From the cell containing the given text, extract its center point as [x, y] coordinate. 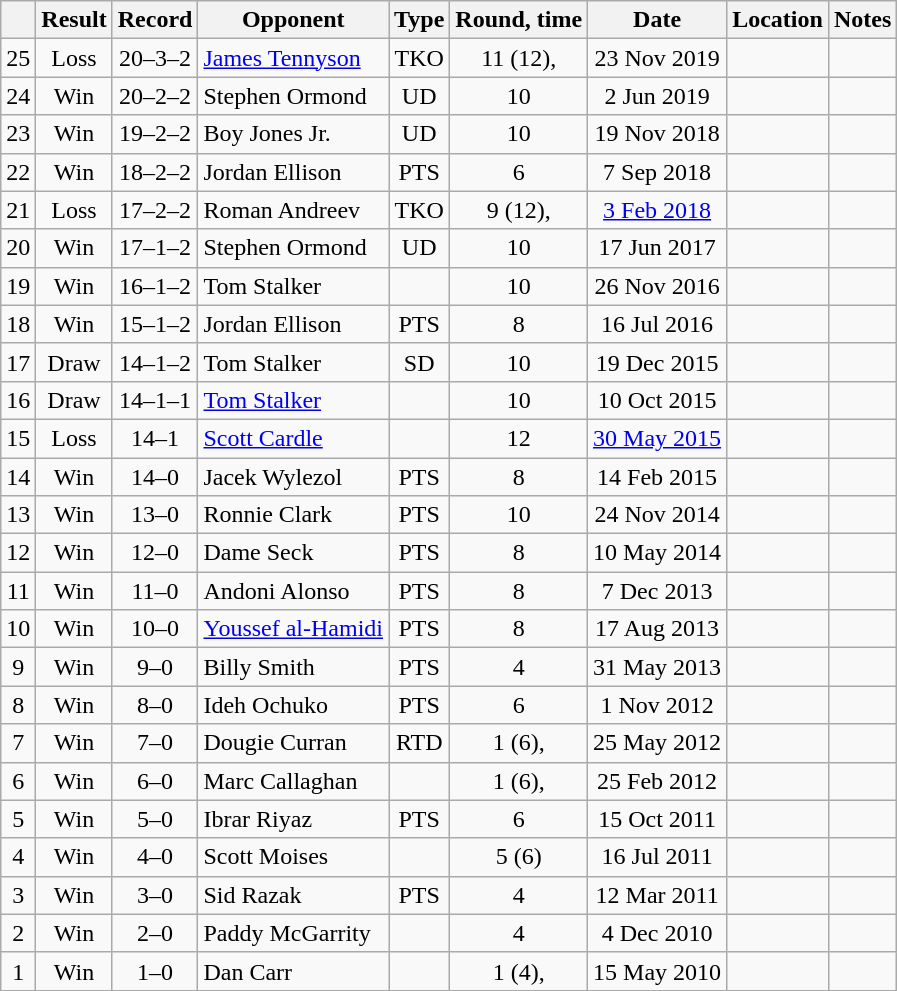
5–0 [155, 819]
1 [18, 971]
Andoni Alonso [294, 591]
2 [18, 933]
20–2–2 [155, 96]
Result [74, 20]
19 [18, 286]
Youssef al-Hamidi [294, 629]
23 [18, 134]
Record [155, 20]
11 (12), [519, 58]
14–1 [155, 438]
3 [18, 895]
17 [18, 362]
Ronnie Clark [294, 515]
18 [18, 324]
3–0 [155, 895]
9 [18, 667]
Dan Carr [294, 971]
2–0 [155, 933]
Opponent [294, 20]
Paddy McGarrity [294, 933]
16 Jul 2016 [658, 324]
Type [420, 20]
16 [18, 400]
12 Mar 2011 [658, 895]
RTD [420, 743]
Round, time [519, 20]
17 Jun 2017 [658, 248]
22 [18, 172]
5 (6) [519, 857]
14–0 [155, 477]
25 May 2012 [658, 743]
Location [778, 20]
17–2–2 [155, 210]
24 [18, 96]
Scott Moises [294, 857]
25 [18, 58]
4–0 [155, 857]
1–0 [155, 971]
James Tennyson [294, 58]
10 Oct 2015 [658, 400]
17 Aug 2013 [658, 629]
5 [18, 819]
13–0 [155, 515]
Boy Jones Jr. [294, 134]
7 [18, 743]
15 [18, 438]
1 Nov 2012 [658, 705]
Marc Callaghan [294, 781]
14–1–2 [155, 362]
Roman Andreev [294, 210]
21 [18, 210]
8–0 [155, 705]
12–0 [155, 553]
Scott Cardle [294, 438]
Sid Razak [294, 895]
25 Feb 2012 [658, 781]
9–0 [155, 667]
23 Nov 2019 [658, 58]
26 Nov 2016 [658, 286]
19 Nov 2018 [658, 134]
Ibrar Riyaz [294, 819]
7 Dec 2013 [658, 591]
10 May 2014 [658, 553]
2 Jun 2019 [658, 96]
20 [18, 248]
16–1–2 [155, 286]
7 Sep 2018 [658, 172]
1 (4), [519, 971]
Billy Smith [294, 667]
14 Feb 2015 [658, 477]
11 [18, 591]
SD [420, 362]
Jacek Wylezol [294, 477]
4 Dec 2010 [658, 933]
13 [18, 515]
15–1–2 [155, 324]
7–0 [155, 743]
18–2–2 [155, 172]
24 Nov 2014 [658, 515]
9 (12), [519, 210]
3 Feb 2018 [658, 210]
14 [18, 477]
Ideh Ochuko [294, 705]
19–2–2 [155, 134]
Dame Seck [294, 553]
11–0 [155, 591]
31 May 2013 [658, 667]
20–3–2 [155, 58]
19 Dec 2015 [658, 362]
15 May 2010 [658, 971]
15 Oct 2011 [658, 819]
10–0 [155, 629]
Date [658, 20]
17–1–2 [155, 248]
Dougie Curran [294, 743]
14–1–1 [155, 400]
16 Jul 2011 [658, 857]
Notes [862, 20]
6–0 [155, 781]
30 May 2015 [658, 438]
